Extract the [X, Y] coordinate from the center of the cell holding the provided text.  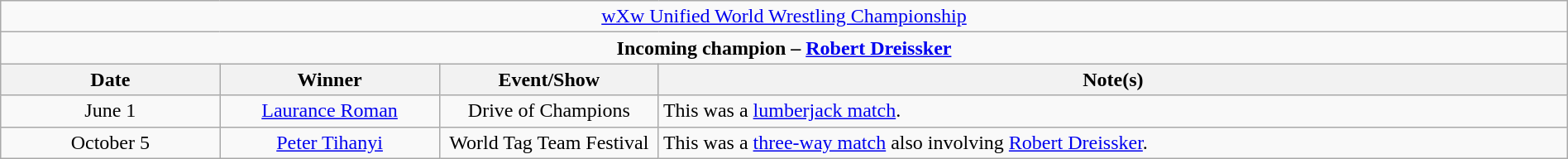
June 1 [111, 111]
Winner [329, 79]
Note(s) [1113, 79]
wXw Unified World Wrestling Championship [784, 17]
Date [111, 79]
Laurance Roman [329, 111]
Event/Show [549, 79]
World Tag Team Festival [549, 142]
October 5 [111, 142]
Peter Tihanyi [329, 142]
Drive of Champions [549, 111]
This was a three-way match also involving Robert Dreissker. [1113, 142]
This was a lumberjack match. [1113, 111]
Incoming champion – Robert Dreissker [784, 48]
